Return the [X, Y] coordinate for the center point of the cell that contains the specified text.  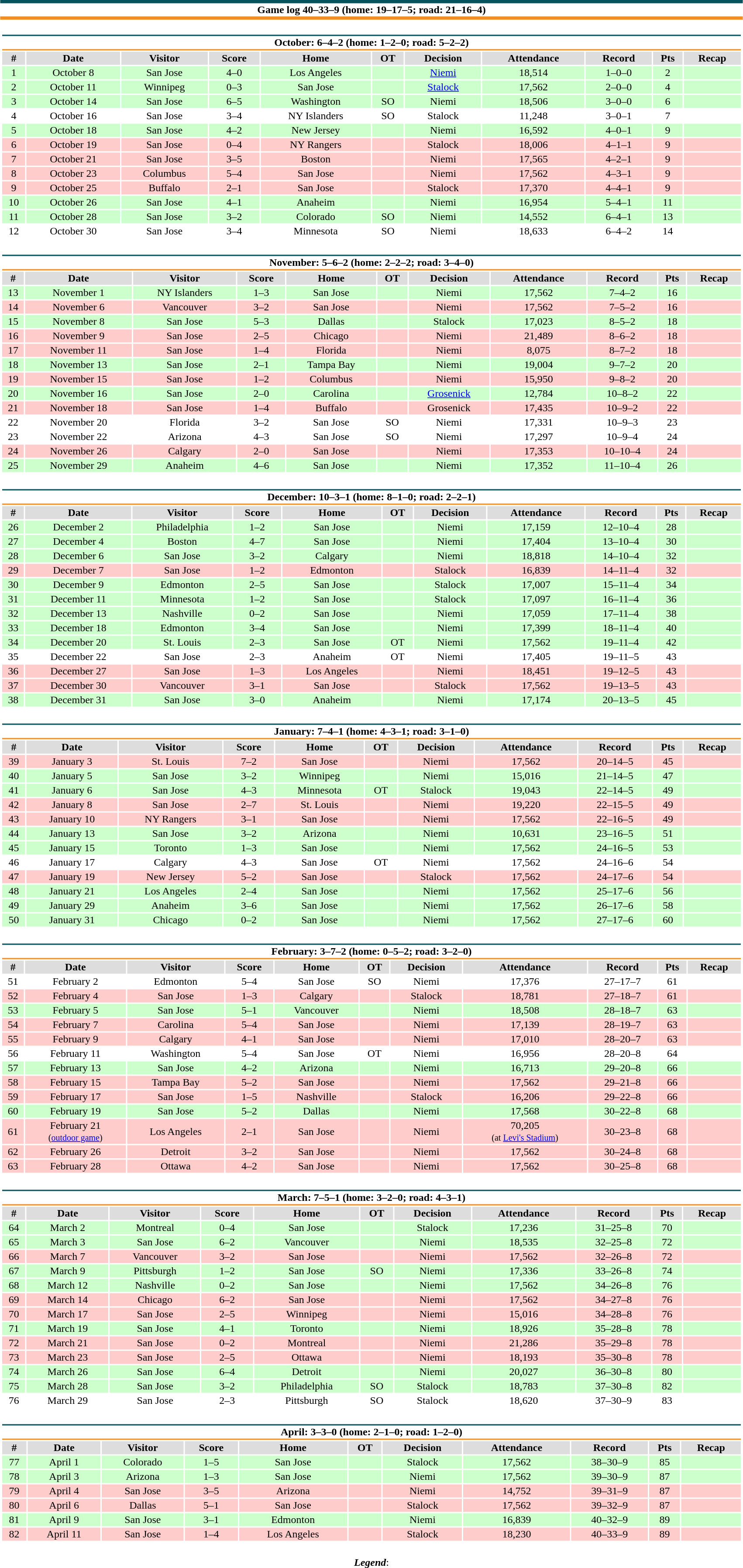
10–9–4 [623, 437]
17,352 [539, 466]
16–11–4 [621, 599]
December 27 [79, 671]
12 [14, 231]
17,568 [525, 1111]
17,139 [525, 1025]
67 [14, 1271]
28–20–8 [623, 1053]
27 [13, 542]
19 [13, 379]
17,376 [525, 982]
2–7 [249, 805]
18,620 [524, 1401]
4–2–1 [619, 159]
November 11 [79, 351]
17,023 [539, 322]
22–15–5 [615, 805]
15–11–4 [621, 585]
8,075 [539, 351]
19–13–5 [621, 686]
January 3 [72, 762]
23–16–5 [615, 833]
11–10–4 [623, 466]
10 [14, 202]
21–14–5 [615, 776]
8 [14, 173]
16,592 [533, 131]
40–33–9 [609, 1534]
26–17–6 [615, 906]
4–0 [234, 73]
April 11 [64, 1534]
19,043 [526, 791]
17,370 [533, 188]
February 15 [75, 1082]
12,784 [539, 393]
6–4–1 [619, 217]
19–11–5 [621, 657]
19–12–5 [621, 671]
November 6 [79, 307]
1 [14, 73]
February 4 [75, 996]
17,297 [539, 437]
57 [13, 1068]
January 10 [72, 819]
November 20 [79, 422]
38–30–9 [609, 1462]
October 18 [73, 131]
20–13–5 [621, 700]
59 [13, 1097]
17,353 [539, 451]
April: 3–3–0 (home: 2–1–0; road: 1–2–0) [371, 1432]
November 15 [79, 379]
19,220 [526, 805]
October 11 [73, 87]
17 [13, 351]
50 [14, 920]
11,248 [533, 116]
February 13 [75, 1068]
30–22–8 [623, 1111]
October 16 [73, 116]
March 14 [67, 1300]
March 9 [67, 1271]
30–25–8 [623, 1166]
November 29 [79, 466]
3–6 [249, 906]
April 6 [64, 1506]
March 21 [67, 1343]
18,818 [536, 556]
17,174 [536, 700]
30–24–8 [623, 1152]
17,059 [536, 613]
62 [13, 1152]
17,331 [539, 422]
4–7 [257, 542]
March 7 [67, 1257]
81 [14, 1520]
18,508 [525, 1011]
18,783 [524, 1386]
25 [13, 466]
41 [14, 791]
37–30–8 [613, 1386]
35 [13, 657]
November 1 [79, 293]
39 [14, 762]
16,206 [525, 1097]
January 8 [72, 805]
8–7–2 [623, 351]
October 26 [73, 202]
29–20–8 [623, 1068]
December: 10–3–1 (home: 8–1–0; road: 2–2–1) [371, 497]
7–4–2 [623, 293]
March 12 [67, 1286]
14,552 [533, 217]
3–0 [257, 700]
February 2 [75, 982]
5 [14, 131]
January 19 [72, 877]
20–14–5 [615, 762]
February 21(outdoor game) [75, 1131]
39–32–9 [609, 1506]
27–18–7 [623, 996]
December 30 [79, 686]
48 [14, 891]
75 [14, 1386]
55 [13, 1039]
7–5–2 [623, 307]
83 [667, 1401]
34–26–8 [613, 1286]
31 [13, 599]
18–11–4 [621, 628]
March 3 [67, 1242]
24–17–6 [615, 877]
14–11–4 [621, 571]
16,956 [525, 1053]
35–29–8 [613, 1343]
12–10–4 [621, 527]
19–11–4 [621, 642]
4–1–1 [619, 144]
39–31–9 [609, 1491]
March 2 [67, 1228]
8–5–2 [623, 322]
20,027 [524, 1372]
October 19 [73, 144]
17,404 [536, 542]
18,506 [533, 102]
1–0–0 [619, 73]
33 [13, 628]
34–27–8 [613, 1300]
February 26 [75, 1152]
7–2 [249, 762]
November: 5–6–2 (home: 2–2–2; road: 3–4–0) [371, 263]
16,713 [525, 1068]
2–0–0 [619, 87]
January: 7–4–1 (home: 4–3–1; road: 3–1–0) [371, 732]
January 17 [72, 862]
73 [14, 1357]
18,633 [533, 231]
28–19–7 [623, 1025]
December 18 [79, 628]
65 [14, 1242]
37 [13, 686]
17–11–4 [621, 613]
69 [14, 1300]
34–28–8 [613, 1314]
November 9 [79, 336]
October: 6–4–2 (home: 1–2–0; road: 5–2–2) [371, 43]
18,193 [524, 1357]
February: 3–7–2 (home: 0–5–2; road: 3–2–0) [371, 952]
3–0–0 [619, 102]
December 2 [79, 527]
17,565 [533, 159]
October 23 [73, 173]
December 13 [79, 613]
6–5 [234, 102]
March 28 [67, 1386]
17,405 [536, 657]
70,205(at Levi's Stadium) [525, 1131]
24–16–6 [615, 862]
85 [664, 1462]
32–25–8 [613, 1242]
March 19 [67, 1328]
10–9–3 [623, 422]
18,535 [524, 1242]
Game log 40–33–9 (home: 19–17–5; road: 21–16–4) [371, 10]
0–3 [234, 87]
21 [13, 408]
17,007 [536, 585]
39–30–9 [609, 1477]
18,230 [517, 1534]
January 6 [72, 791]
December 6 [79, 556]
February 11 [75, 1053]
10,631 [526, 833]
March 23 [67, 1357]
79 [14, 1491]
9–7–2 [623, 364]
17,236 [524, 1228]
14–10–4 [621, 556]
November 22 [79, 437]
24–16–5 [615, 848]
17,010 [525, 1039]
5–3 [261, 322]
17,336 [524, 1271]
16,954 [533, 202]
21,489 [539, 336]
31–25–8 [613, 1228]
5–4–1 [619, 202]
52 [13, 996]
29 [13, 571]
October 8 [73, 73]
27–17–6 [615, 920]
28–18–7 [623, 1011]
22–14–5 [615, 791]
15,950 [539, 379]
29–22–8 [623, 1097]
February 7 [75, 1025]
December 31 [79, 700]
44 [14, 833]
January 5 [72, 776]
November 16 [79, 393]
2–4 [249, 891]
18,006 [533, 144]
17,435 [539, 408]
April 9 [64, 1520]
January 13 [72, 833]
40–32–9 [609, 1520]
January 29 [72, 906]
13–10–4 [621, 542]
3–0–1 [619, 116]
6–4 [227, 1372]
February 5 [75, 1011]
4–3–1 [619, 173]
February 28 [75, 1166]
32–26–8 [613, 1257]
35–30–8 [613, 1357]
April 4 [64, 1491]
10–9–2 [623, 408]
3 [14, 102]
December 4 [79, 542]
November 18 [79, 408]
25–17–6 [615, 891]
April 3 [64, 1477]
29–21–8 [623, 1082]
18,451 [536, 671]
March 17 [67, 1314]
30–23–8 [623, 1131]
17,159 [536, 527]
October 25 [73, 188]
15 [13, 322]
21,286 [524, 1343]
October 21 [73, 159]
January 31 [72, 920]
November 8 [79, 322]
10–10–4 [623, 451]
18,926 [524, 1328]
37–30–9 [613, 1401]
November 13 [79, 364]
November 26 [79, 451]
10–8–2 [623, 393]
8–6–2 [623, 336]
October 28 [73, 217]
35–28–8 [613, 1328]
April 1 [64, 1462]
February 19 [75, 1111]
March 26 [67, 1372]
27–17–7 [623, 982]
18,514 [533, 73]
9–8–2 [623, 379]
6–4–2 [619, 231]
October 30 [73, 231]
18,781 [525, 996]
December 7 [79, 571]
4–6 [261, 466]
71 [14, 1328]
February 9 [75, 1039]
4–0–1 [619, 131]
March: 7–5–1 (home: 3–2–0; road: 4–3–1) [371, 1198]
January 15 [72, 848]
December 20 [79, 642]
4–4–1 [619, 188]
December 22 [79, 657]
19,004 [539, 364]
17,399 [536, 628]
14,752 [517, 1491]
January 21 [72, 891]
October 14 [73, 102]
46 [14, 862]
36–30–8 [613, 1372]
17,097 [536, 599]
December 11 [79, 599]
December 9 [79, 585]
February 17 [75, 1097]
22–16–5 [615, 819]
77 [14, 1462]
28–20–7 [623, 1039]
33–26–8 [613, 1271]
March 29 [67, 1401]
